For the text-containing cell, return its midpoint in (X, Y) coordinate format. 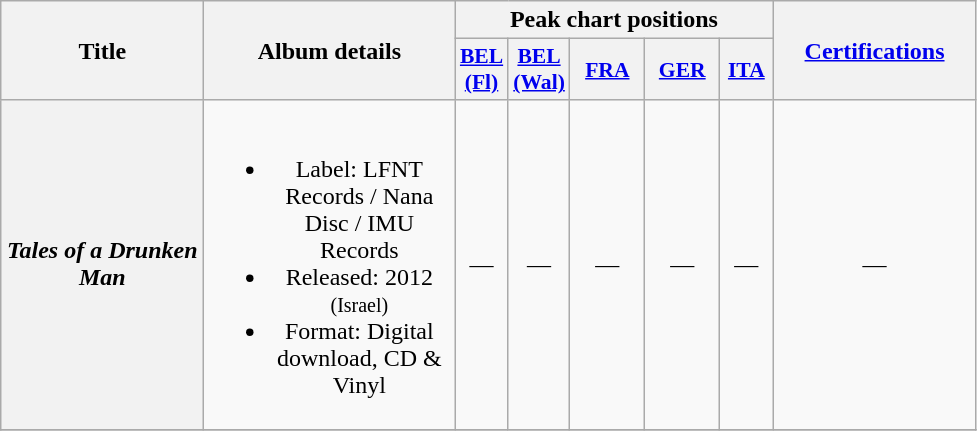
Title (102, 50)
Label: LFNT Records / Nana Disc / IMU RecordsReleased: 2012 (Israel)Format: Digital download, CD & Vinyl (330, 264)
Tales of a Drunken Man (102, 264)
BEL (Wal) (539, 70)
BEL (Fl) (482, 70)
GER (682, 70)
Certifications (874, 50)
Peak chart positions (614, 20)
FRA (608, 70)
ITA (746, 70)
Album details (330, 50)
